For the text-containing cell, return its midpoint in [X, Y] coordinate format. 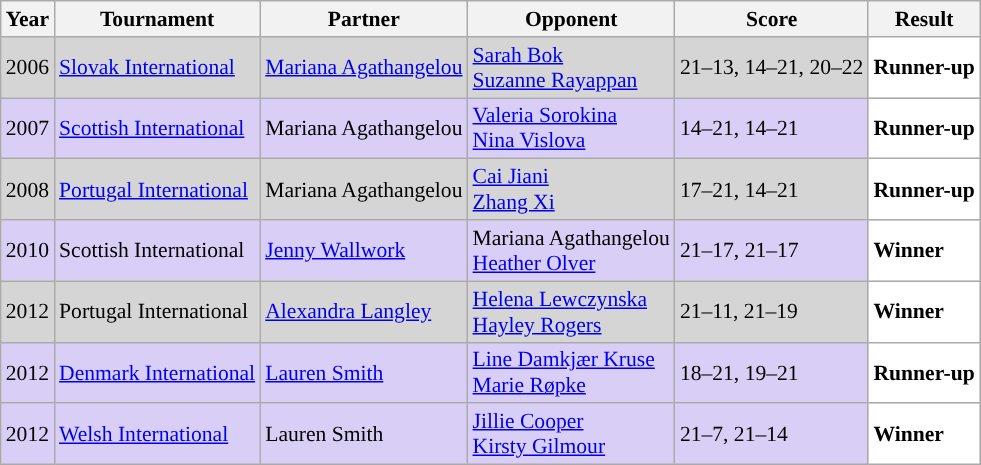
2010 [28, 250]
Alexandra Langley [364, 312]
Partner [364, 19]
21–13, 14–21, 20–22 [772, 68]
21–7, 21–14 [772, 434]
2008 [28, 190]
Score [772, 19]
Opponent [572, 19]
Jillie Cooper Kirsty Gilmour [572, 434]
Jenny Wallwork [364, 250]
2007 [28, 128]
Cai Jiani Zhang Xi [572, 190]
Line Damkjær Kruse Marie Røpke [572, 372]
Denmark International [157, 372]
Year [28, 19]
Result [924, 19]
21–11, 21–19 [772, 312]
17–21, 14–21 [772, 190]
Welsh International [157, 434]
Slovak International [157, 68]
Mariana Agathangelou Heather Olver [572, 250]
18–21, 19–21 [772, 372]
21–17, 21–17 [772, 250]
2006 [28, 68]
Sarah Bok Suzanne Rayappan [572, 68]
Valeria Sorokina Nina Vislova [572, 128]
Helena Lewczynska Hayley Rogers [572, 312]
Tournament [157, 19]
14–21, 14–21 [772, 128]
